Pinpoint the cell where the given text exists, returning its (X, Y) midpoint coordinate. 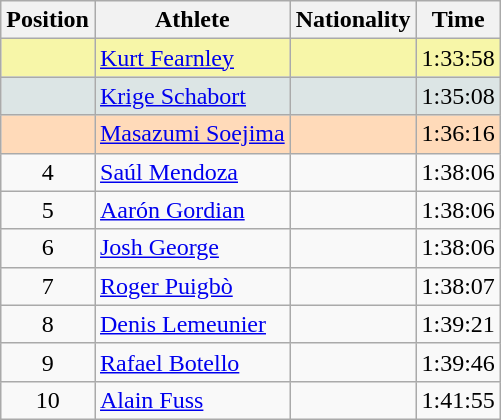
Saúl Mendoza (192, 172)
Kurt Fearnley (192, 58)
Position (48, 20)
1:41:55 (458, 400)
Krige Schabort (192, 96)
1:33:58 (458, 58)
1:35:08 (458, 96)
Time (458, 20)
6 (48, 248)
1:36:16 (458, 134)
8 (48, 324)
10 (48, 400)
7 (48, 286)
Rafael Botello (192, 362)
Roger Puigbò (192, 286)
Denis Lemeunier (192, 324)
Alain Fuss (192, 400)
5 (48, 210)
Athlete (192, 20)
4 (48, 172)
1:39:46 (458, 362)
Nationality (353, 20)
Aarón Gordian (192, 210)
Josh George (192, 248)
9 (48, 362)
1:39:21 (458, 324)
Masazumi Soejima (192, 134)
1:38:07 (458, 286)
